For the text-containing cell, return its midpoint in (X, Y) coordinate format. 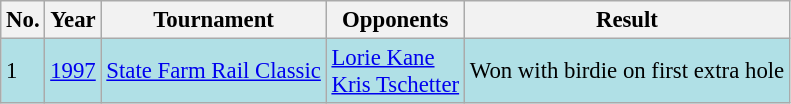
No. (23, 20)
Opponents (395, 20)
Year (73, 20)
Won with birdie on first extra hole (626, 72)
1997 (73, 72)
Lorie Kane Kris Tschetter (395, 72)
Tournament (214, 20)
State Farm Rail Classic (214, 72)
1 (23, 72)
Result (626, 20)
